Output the (x, y) coordinate of the center of the cell containing the given text.  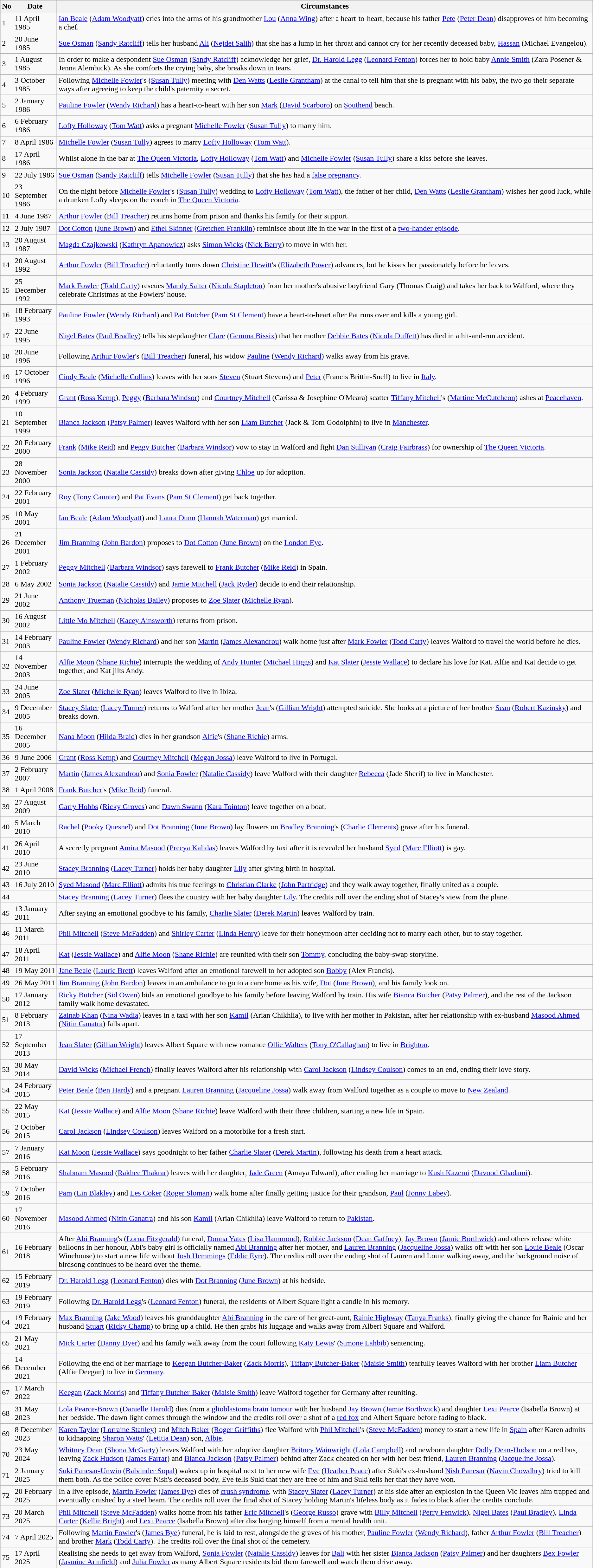
Cindy Beale (Michelle Collins) leaves with her sons Steven (Stuart Stevens) and Peter (Francis Brittin-Snell) to live in Italy. (325, 377)
56 (7, 1131)
9 (7, 175)
12 (7, 228)
Jane Beale (Laurie Brett) leaves Walford after an emotional farewell to her adopted son Bobby (Alex Francis). (325, 971)
11 March 2011 (35, 934)
Date (35, 6)
7 January 2016 (35, 1152)
Following Arthur Fowler's (Bill Treacher) funeral, his widow Pauline (Wendy Richard) walks away from his grave. (325, 356)
66 (7, 1368)
74 (7, 1537)
34 (7, 712)
17 April 1986 (35, 159)
Lofty Holloway (Tom Watt) asks a pregnant Michelle Fowler (Susan Tully) to marry him. (325, 126)
Mick Carter (Danny Dyer) and his family walk away from the court following Katy Lewis' (Simone Lahbib) sentencing. (325, 1343)
59 (7, 1193)
72 (7, 1496)
4 (7, 84)
5 (7, 105)
44 (7, 897)
19 February 2021 (35, 1322)
Little Mo Mitchell (Kacey Ainsworth) returns from prison. (325, 621)
2 (7, 43)
16 August 2002 (35, 621)
36 (7, 757)
6 May 2002 (35, 584)
21 December 2001 (35, 542)
64 (7, 1322)
1 August 1985 (35, 64)
65 (7, 1343)
16 February 2018 (35, 1252)
18 (7, 356)
20 (7, 398)
2 January 1986 (35, 105)
25 December 1992 (35, 290)
Ian Beale (Adam Woodyatt) and Laura Dunn (Hannah Waterman) get married. (325, 517)
16 (7, 315)
Jim Branning (John Bardon) proposes to Dot Cotton (June Brown) on the London Eye. (325, 542)
4 June 1987 (35, 216)
Masood Ahmed (Nitin Ganatra) and his son Kamil (Arian Chikhlia) leave Walford to return to Pakistan. (325, 1218)
20 February 2000 (35, 447)
26 (7, 542)
Martin (James Alexandrou) and Sonia Fowler (Natalie Cassidy) leave Walford with their daughter Rebecca (Jade Sherif) to live in Manchester. (325, 774)
Kat (Jessie Wallace) and Alfie Moon (Shane Richie) leave Walford with their three children, starting a new life in Spain. (325, 1111)
20 March 2025 (35, 1516)
Jim Branning (John Bardon) leaves in an ambulance to go to a care home as his wife, Dot (June Brown), and his family look on. (325, 983)
Jean Slater (Gillian Wright) leaves Albert Square with new romance Ollie Walters (Tony O'Callaghan) to live in Brighton. (325, 1045)
Keegan (Zack Morris) and Tiffany Butcher-Baker (Maisie Smith) leave Walford together for Germany after reuniting. (325, 1392)
5 February 2016 (35, 1172)
13 January 2011 (35, 913)
11 (7, 216)
35 (7, 737)
54 (7, 1090)
Garry Hobbs (Ricky Groves) and Dawn Swann (Kara Tointon) leave together on a boat. (325, 807)
22 May 2015 (35, 1111)
23 (7, 472)
17 January 2012 (35, 999)
43 (7, 884)
Kat (Jessie Wallace) and Alfie Moon (Shane Richie) are reunited with their son Tommy, concluding the baby-swap storyline. (325, 954)
6 (7, 126)
7 (7, 142)
22 July 1986 (35, 175)
Circumstances (325, 6)
Peter Beale (Ben Hardy) and a pregnant Lauren Branning (Jacqueline Jossa) walk away from Walford together as a couple to move to New Zealand. (325, 1090)
67 (7, 1392)
38 (7, 790)
1 February 2002 (35, 567)
2 July 1987 (35, 228)
58 (7, 1172)
17 (7, 335)
11 April 1985 (35, 23)
32 (7, 666)
17 March 2022 (35, 1392)
19 (7, 377)
15 (7, 290)
Frank Butcher's (Mike Reid) funeral. (325, 790)
26 April 2010 (35, 848)
Peggy Mitchell (Barbara Windsor) says farewell to Frank Butcher (Mike Reid) in Spain. (325, 567)
31 May 2023 (35, 1413)
50 (7, 999)
Carol Jackson (Lindsey Coulson) leaves Walford on a motorbike for a fresh start. (325, 1131)
2 February 2007 (35, 774)
Following Dr. Harold Legg's (Leonard Fenton) funeral, the residents of Albert Square light a candle in his memory. (325, 1302)
30 (7, 621)
23 May 2024 (35, 1455)
27 (7, 567)
31 (7, 642)
8 April 1986 (35, 142)
6 February 1986 (35, 126)
69 (7, 1434)
Sue Osman (Sandy Ratcliff) tells Michelle Fowler (Susan Tully) that she has had a false pregnancy. (325, 175)
No (7, 6)
10 May 2001 (35, 517)
Shabnam Masood (Rakhee Thakrar) leaves with her daughter, Jade Green (Amaya Edward), after ending her marriage to Kush Kazemi (Davood Ghadami). (325, 1172)
70 (7, 1455)
Zoe Slater (Michelle Ryan) leaves Walford to live in Ibiza. (325, 691)
Rachel (Pooky Quesnel) and Dot Branning (June Brown) lay flowers on Bradley Branning's (Charlie Clements) grave after his funeral. (325, 827)
68 (7, 1413)
After saying an emotional goodbye to his family, Charlie Slater (Derek Martin) leaves Walford by train. (325, 913)
47 (7, 954)
62 (7, 1281)
30 May 2014 (35, 1070)
Dr. Harold Legg (Leonard Fenton) dies with Dot Branning (June Brown) at his bedside. (325, 1281)
18 February 1993 (35, 315)
Nana Moon (Hilda Braid) dies in her grandson Alfie's (Shane Richie) arms. (325, 737)
61 (7, 1252)
24 June 2005 (35, 691)
9 June 2006 (35, 757)
1 (7, 23)
Whilst alone in the bar at The Queen Victoria, Lofty Holloway (Tom Watt) and Michelle Fowler (Susan Tully) share a kiss before she leaves. (325, 159)
16 December 2005 (35, 737)
3 (7, 64)
45 (7, 913)
16 July 2010 (35, 884)
4 February 1999 (35, 398)
A secretly pregnant Amira Masood (Preeya Kalidas) leaves Walford by taxi after it is revealed her husband Syed (Marc Elliott) is gay. (325, 848)
Anthony Trueman (Nicholas Bailey) proposes to Zoe Slater (Michelle Ryan). (325, 600)
15 February 2019 (35, 1281)
53 (7, 1070)
Bianca Jackson (Patsy Palmer) leaves Walford with her son Liam Butcher (Jack & Tom Godolphin) to live in Manchester. (325, 422)
51 (7, 1020)
46 (7, 934)
22 (7, 447)
21 June 2002 (35, 600)
25 (7, 517)
75 (7, 1557)
22 February 2001 (35, 497)
8 February 2013 (35, 1020)
8 December 2023 (35, 1434)
17 September 2013 (35, 1045)
73 (7, 1516)
Pam (Lin Blakley) and Les Coker (Roger Sloman) walk home after finally getting justice for their grandson, Paul (Jonny Labey). (325, 1193)
14 November 2003 (35, 666)
3 October 1985 (35, 84)
52 (7, 1045)
14 February 2003 (35, 642)
10 September 1999 (35, 422)
13 (7, 245)
Stacey Branning (Lacey Turner) holds her baby daughter Lily after giving birth in hospital. (325, 868)
17 April 2025 (35, 1557)
22 June 1995 (35, 335)
21 (7, 422)
33 (7, 691)
41 (7, 848)
39 (7, 807)
Sonia Jackson (Natalie Cassidy) and Jamie Mitchell (Jack Ryder) decide to end their relationship. (325, 584)
23 June 2010 (35, 868)
18 April 2011 (35, 954)
20 August 1987 (35, 245)
Syed Masood (Marc Elliott) admits his true feelings to Christian Clarke (John Partridge) and they walk away together, finally united as a couple. (325, 884)
Grant (Ross Kemp) and Courtney Mitchell (Megan Jossa) leave Walford to live in Portugal. (325, 757)
26 May 2011 (35, 983)
37 (7, 774)
21 May 2021 (35, 1343)
10 (7, 195)
Pauline Fowler (Wendy Richard) and Pat Butcher (Pam St Clement) have a heart-to-heart after Pat runs over and kills a young girl. (325, 315)
Arthur Fowler (Bill Treacher) reluctantly turns down Christine Hewitt's (Elizabeth Power) advances, but he kisses her passionately before he leaves. (325, 265)
20 August 1992 (35, 265)
Dot Cotton (June Brown) and Ethel Skinner (Gretchen Franklin) reminisce about life in the war in the first of a two-hander episode. (325, 228)
42 (7, 868)
20 June 1985 (35, 43)
19 February 2019 (35, 1302)
14 December 2021 (35, 1368)
28 (7, 584)
55 (7, 1111)
17 October 1996 (35, 377)
Pauline Fowler (Wendy Richard) has a heart-to-heart with her son Mark (David Scarboro) on Southend beach. (325, 105)
17 November 2016 (35, 1218)
49 (7, 983)
Sonia Jackson (Natalie Cassidy) breaks down after giving Chloe up for adoption. (325, 472)
2 January 2025 (35, 1475)
48 (7, 971)
63 (7, 1302)
1 April 2008 (35, 790)
19 May 2011 (35, 971)
Arthur Fowler (Bill Treacher) returns home from prison and thanks his family for their support. (325, 216)
7 October 2016 (35, 1193)
Michelle Fowler (Susan Tully) agrees to marry Lofty Holloway (Tom Watt). (325, 142)
60 (7, 1218)
9 December 2005 (35, 712)
40 (7, 827)
5 March 2010 (35, 827)
71 (7, 1475)
Kat Moon (Jessie Wallace) says goodnight to her father Charlie Slater (Derek Martin), following his death from a heart attack. (325, 1152)
14 (7, 265)
23 September 1986 (35, 195)
8 (7, 159)
28 November 2000 (35, 472)
Roy (Tony Caunter) and Pat Evans (Pam St Clement) get back together. (325, 497)
20 June 1996 (35, 356)
27 August 2009 (35, 807)
2 October 2015 (35, 1131)
29 (7, 600)
20 February 2025 (35, 1496)
7 April 2025 (35, 1537)
57 (7, 1152)
Stacey Branning (Lacey Turner) flees the country with her baby daughter Lily. The credits roll over the ending shot of Stacey's view from the plane. (325, 897)
Magda Czajkowski (Kathryn Apanowicz) asks Simon Wicks (Nick Berry) to move in with her. (325, 245)
24 (7, 497)
24 February 2015 (35, 1090)
